Identify which cell holds the provided text, then report its [x, y] central coordinate. 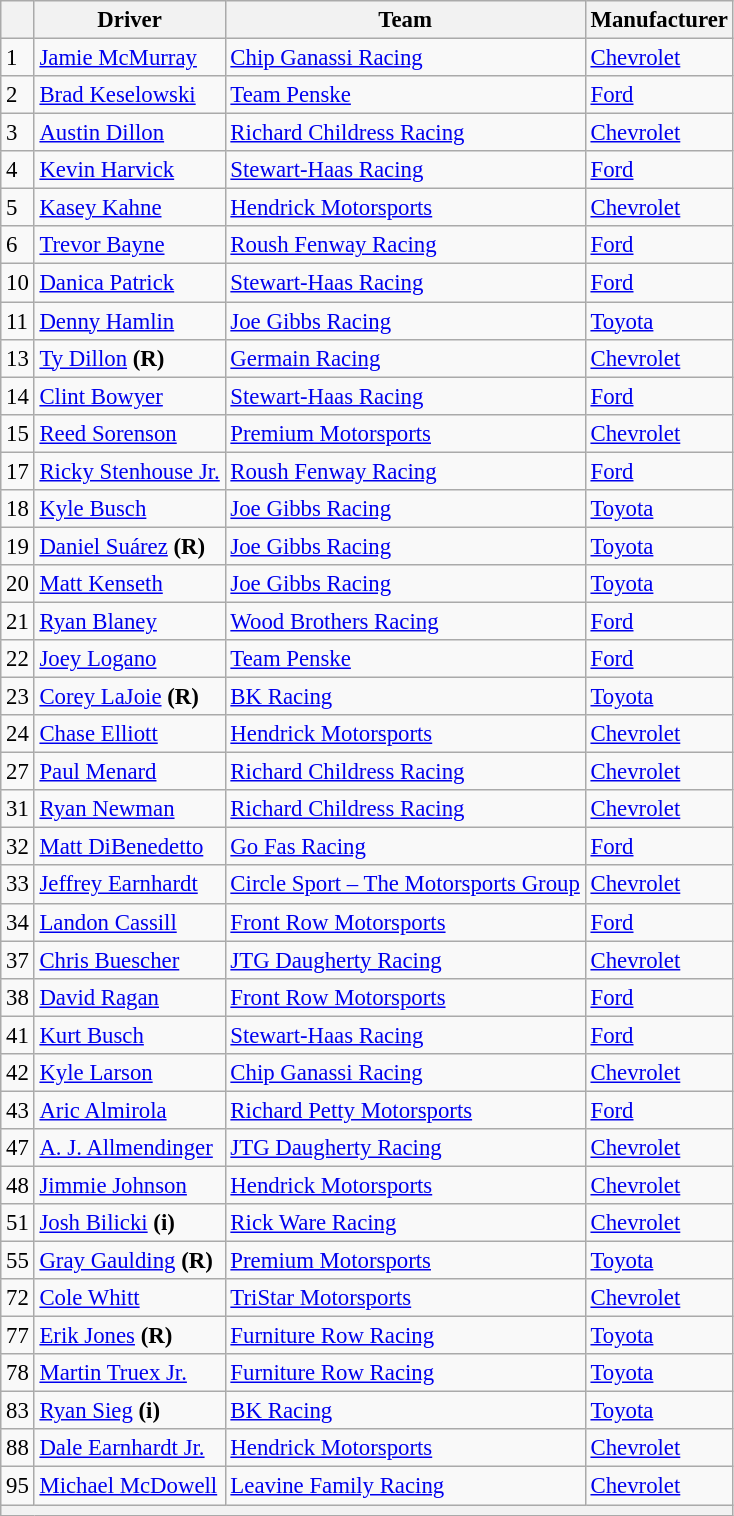
Josh Bilicki (i) [130, 1223]
Corey LaJoie (R) [130, 697]
88 [18, 1449]
24 [18, 734]
48 [18, 1185]
15 [18, 433]
32 [18, 847]
Danica Patrick [130, 283]
Ricky Stenhouse Jr. [130, 471]
Rick Ware Racing [405, 1223]
42 [18, 1073]
11 [18, 321]
Driver [130, 20]
77 [18, 1336]
Michael McDowell [130, 1486]
34 [18, 922]
14 [18, 396]
4 [18, 170]
22 [18, 659]
18 [18, 509]
Kyle Larson [130, 1073]
David Ragan [130, 997]
Ty Dillon (R) [130, 358]
Austin Dillon [130, 133]
Germain Racing [405, 358]
Wood Brothers Racing [405, 621]
Kasey Kahne [130, 208]
83 [18, 1411]
Gray Gaulding (R) [130, 1261]
Reed Sorenson [130, 433]
Leavine Family Racing [405, 1486]
Kurt Busch [130, 1035]
33 [18, 885]
Go Fas Racing [405, 847]
Team [405, 20]
2 [18, 95]
Brad Keselowski [130, 95]
Ryan Newman [130, 809]
Martin Truex Jr. [130, 1373]
13 [18, 358]
31 [18, 809]
37 [18, 960]
Trevor Bayne [130, 245]
Cole Whitt [130, 1298]
A. J. Allmendinger [130, 1148]
Kyle Busch [130, 509]
78 [18, 1373]
17 [18, 471]
Richard Petty Motorsports [405, 1110]
Dale Earnhardt Jr. [130, 1449]
51 [18, 1223]
TriStar Motorsports [405, 1298]
1 [18, 58]
Landon Cassill [130, 922]
Jeffrey Earnhardt [130, 885]
6 [18, 245]
20 [18, 584]
47 [18, 1148]
55 [18, 1261]
Matt Kenseth [130, 584]
23 [18, 697]
Kevin Harvick [130, 170]
Ryan Blaney [130, 621]
Ryan Sieg (i) [130, 1411]
41 [18, 1035]
Chris Buescher [130, 960]
Chase Elliott [130, 734]
5 [18, 208]
21 [18, 621]
Erik Jones (R) [130, 1336]
95 [18, 1486]
Jamie McMurray [130, 58]
Denny Hamlin [130, 321]
10 [18, 283]
Aric Almirola [130, 1110]
Circle Sport – The Motorsports Group [405, 885]
Manufacturer [659, 20]
3 [18, 133]
19 [18, 546]
27 [18, 772]
Paul Menard [130, 772]
Matt DiBenedetto [130, 847]
Joey Logano [130, 659]
Clint Bowyer [130, 396]
38 [18, 997]
43 [18, 1110]
72 [18, 1298]
Daniel Suárez (R) [130, 546]
Jimmie Johnson [130, 1185]
